Return the (X, Y) coordinate for the center point of the cell that contains the specified text.  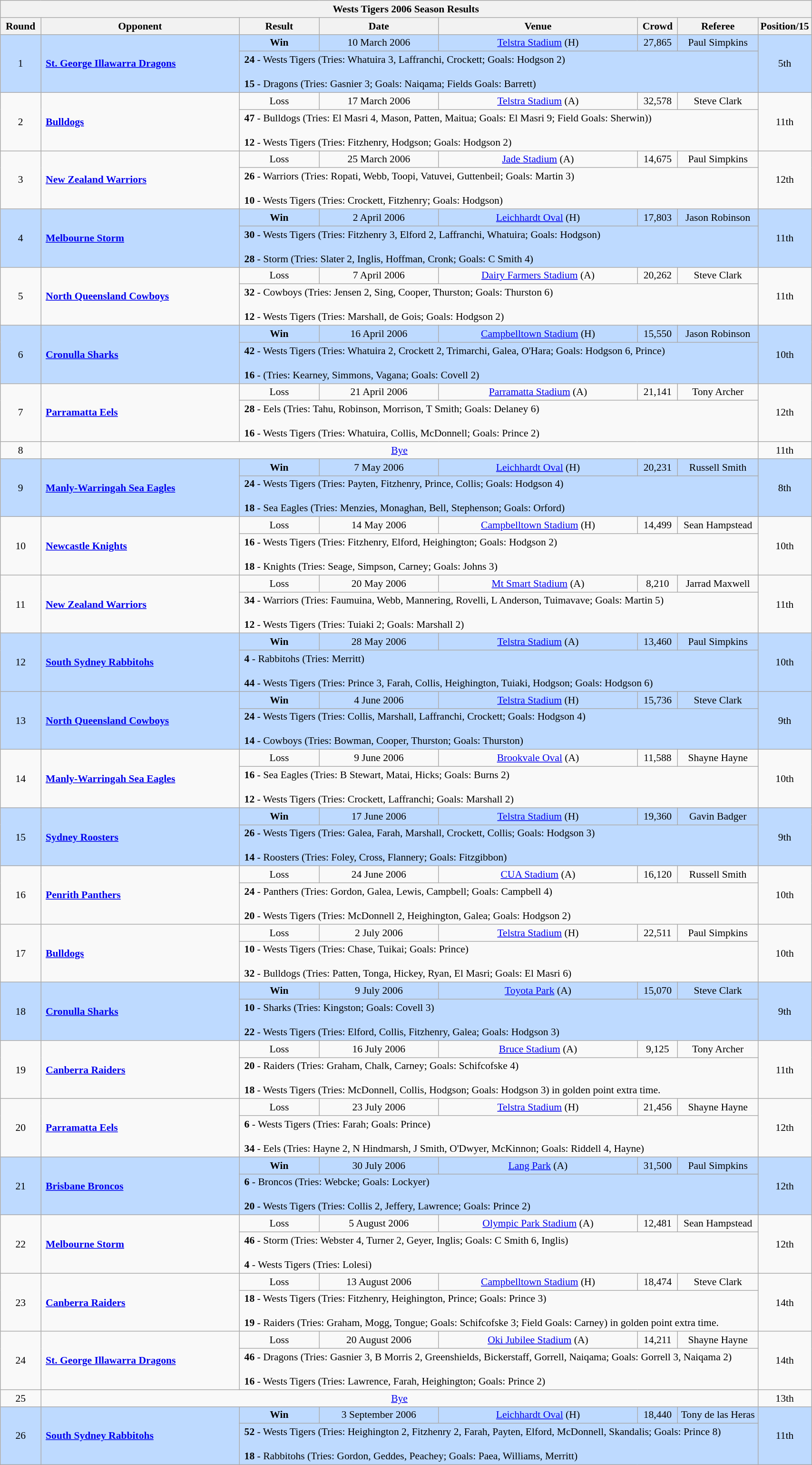
7 April 2006 (379, 276)
26 - Warriors (Tries: Ropati, Webb, Toopi, Vatuvei, Guttenbeil; Goals: Martin 3) 10 - Wests Tigers (Tries: Crockett, Fitzhenry; Goals: Hodgson) (499, 188)
27,865 (657, 43)
15,070 (657, 991)
CUA Stadium (A) (538, 875)
17 (21, 953)
23 July 2006 (379, 1108)
14,211 (657, 1340)
10 - Sharks (Tries: Kingston; Goals: Covell 3) 22 - Wests Tigers (Tries: Elford, Collis, Fitzhenry, Galea; Goals: Hodgson 3) (499, 1020)
16 - Sea Eagles (Tries: B Stewart, Matai, Hicks; Goals: Burns 2) 12 - Wests Tigers (Tries: Crockett, Laffranchi; Goals: Marshall 2) (499, 787)
5th (784, 63)
1 (21, 63)
Olympic Park Stadium (A) (538, 1224)
24 - Panthers (Tries: Gordon, Galea, Lewis, Campbell; Goals: Campbell 4) 20 - Wests Tigers (Tries: McDonnell 2, Heighington, Galea; Goals: Hodgson 2) (499, 903)
20 May 2006 (379, 584)
Tony de las Heras (718, 1415)
4 - Rabbitohs (Tries: Merritt) 44 - Wests Tigers (Tries: Prince 3, Farah, Collis, Heighington, Tuiaki, Hodgson; Goals: Hodgson 6) (499, 671)
Brookvale Oval (A) (538, 758)
14,499 (657, 525)
Mt Smart Stadium (A) (538, 584)
21 (21, 1186)
15,550 (657, 334)
3 (21, 180)
2 (21, 122)
16,120 (657, 875)
25 (21, 1398)
4 (21, 238)
20 (21, 1128)
22 (21, 1244)
46 - Storm (Tries: Webster 4, Turner 2, Geyer, Inglis; Goals: C Smith 6, Inglis) 4 - Wests Tigers (Tries: Lolesi) (499, 1253)
7 (21, 413)
9 (21, 488)
19 (21, 1069)
11,588 (657, 758)
Oki Jubilee Stadium (A) (538, 1340)
19,360 (657, 816)
30 July 2006 (379, 1166)
Jade Stadium (A) (538, 159)
8,210 (657, 584)
6 (21, 355)
15 (21, 837)
Newcastle Knights (140, 546)
9 June 2006 (379, 758)
16 - Wests Tigers (Tries: Fitzhenry, Elford, Heighington; Goals: Hodgson 2) 18 - Knights (Tries: Seage, Simpson, Carney; Goals: Johns 3) (499, 555)
24 June 2006 (379, 875)
18 (21, 1011)
21,141 (657, 392)
16 July 2006 (379, 1049)
Wests Tigers 2006 Season Results (406, 9)
18,474 (657, 1282)
Lang Park (A) (538, 1166)
Gavin Badger (718, 816)
Crowd (657, 26)
17 June 2006 (379, 816)
24 (21, 1361)
5 August 2006 (379, 1224)
20,231 (657, 467)
17,803 (657, 218)
32 - Cowboys (Tries: Jensen 2, Sing, Cooper, Thurston; Goals: Thurston 6) 12 - Wests Tigers (Tries: Marshall, de Gois; Goals: Hodgson 2) (499, 305)
14 May 2006 (379, 525)
6 - Wests Tigers (Tries: Farah; Goals: Prince) 34 - Eels (Tries: Hayne 2, N Hindmarsh, J Smith, O'Dwyer, McKinnon; Goals: Riddell 4, Hayne) (499, 1137)
25 March 2006 (379, 159)
10 March 2006 (379, 43)
4 June 2006 (379, 700)
6 - Broncos (Tries: Webcke; Goals: Lockyer) 20 - Wests Tigers (Tries: Collis 2, Jeffery, Lawrence; Goals: Prince 2) (499, 1195)
13,460 (657, 642)
13 (21, 721)
10 - Wests Tigers (Tries: Chase, Tuikai; Goals: Prince) 32 - Bulldogs (Tries: Patten, Tonga, Hickey, Ryan, El Masri; Goals: El Masri 6) (499, 961)
16 April 2006 (379, 334)
Referee (718, 26)
24 - Wests Tigers (Tries: Whatuira 3, Laffranchi, Crockett; Goals: Hodgson 2) 15 - Dragons (Tries: Gasnier 3; Goals: Naiqama; Fields Goals: Barrett) (499, 72)
3 September 2006 (379, 1415)
8th (784, 488)
5 (21, 296)
20,262 (657, 276)
2 July 2006 (379, 933)
12,481 (657, 1224)
31,500 (657, 1166)
9,125 (657, 1049)
2 April 2006 (379, 218)
Venue (538, 26)
Round (21, 26)
28 - Eels (Tries: Tahu, Robinson, Morrison, T Smith; Goals: Delaney 6) 16 - Wests Tigers (Tries: Whatuira, Collis, McDonnell; Goals: Prince 2) (499, 422)
12 (21, 663)
21,456 (657, 1108)
Dairy Farmers Stadium (A) (538, 276)
32,578 (657, 101)
11 (21, 604)
21 April 2006 (379, 392)
13 August 2006 (379, 1282)
Bruce Stadium (A) (538, 1049)
28 May 2006 (379, 642)
Brisbane Broncos (140, 1186)
Result (279, 26)
Parramatta Stadium (A) (538, 392)
7 May 2006 (379, 467)
17 March 2006 (379, 101)
16 (21, 895)
23 (21, 1302)
Sydney Roosters (140, 837)
Opponent (140, 26)
18,440 (657, 1415)
8 (21, 450)
13th (784, 1398)
Penrith Panthers (140, 895)
Toyota Park (A) (538, 991)
24 - Wests Tigers (Tries: Collis, Marshall, Laffranchi, Crockett; Goals: Hodgson 4) 14 - Cowboys (Tries: Bowman, Cooper, Thurston; Goals: Thurston) (499, 729)
26 (21, 1435)
20 August 2006 (379, 1340)
10 (21, 546)
Jarrad Maxwell (718, 584)
9 July 2006 (379, 991)
15,736 (657, 700)
14,675 (657, 159)
14 (21, 779)
22,511 (657, 933)
Date (379, 26)
Position/15 (784, 26)
